Locate the cell with the specified text and output its (x, y) center coordinate. 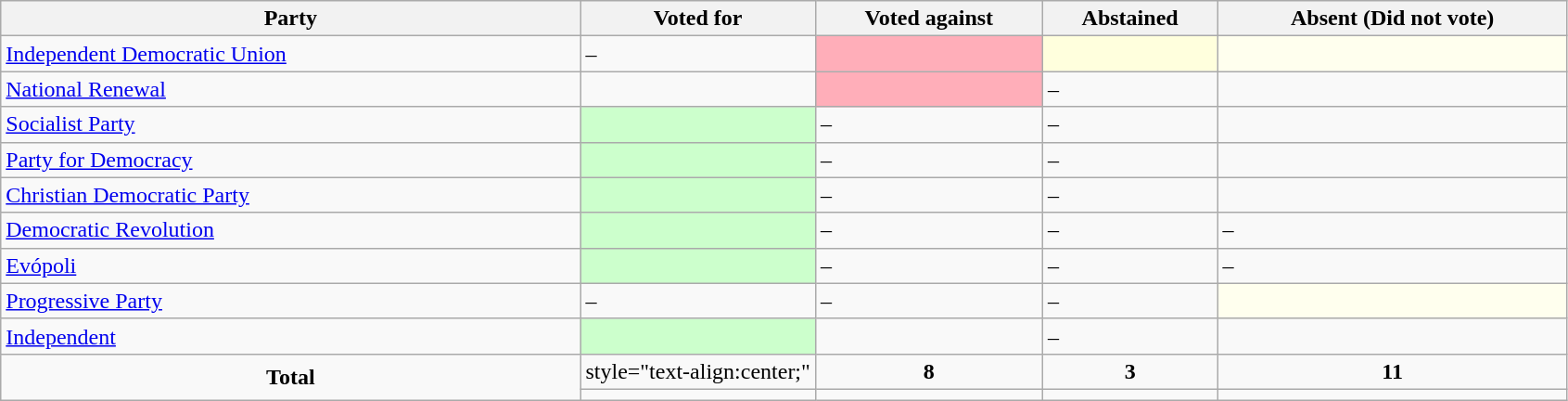
Socialist Party (291, 124)
Independent (291, 336)
Party for Democracy (291, 160)
Absent (Did not vote) (1393, 19)
Total (291, 377)
Abstained (1129, 19)
Progressive Party (291, 301)
style="text-align:center;" (697, 371)
11 (1393, 371)
Voted for (697, 19)
8 (929, 371)
National Renewal (291, 89)
Christian Democratic Party (291, 195)
Party (291, 19)
Independent Democratic Union (291, 54)
Democratic Revolution (291, 230)
Evópoli (291, 265)
3 (1129, 371)
Voted against (929, 19)
